Output the (X, Y) coordinate of the center of the cell containing the given text.  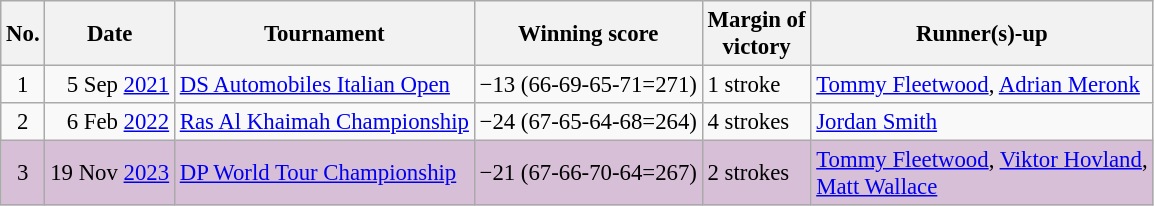
1 stroke (756, 85)
−21 (67-66-70-64=267) (588, 174)
Tournament (324, 34)
2 (23, 122)
Tommy Fleetwood, Adrian Meronk (982, 85)
Date (110, 34)
DP World Tour Championship (324, 174)
Margin ofvictory (756, 34)
Runner(s)-up (982, 34)
5 Sep 2021 (110, 85)
No. (23, 34)
19 Nov 2023 (110, 174)
2 strokes (756, 174)
−13 (66-69-65-71=271) (588, 85)
4 strokes (756, 122)
−24 (67-65-64-68=264) (588, 122)
6 Feb 2022 (110, 122)
Jordan Smith (982, 122)
Ras Al Khaimah Championship (324, 122)
Winning score (588, 34)
DS Automobiles Italian Open (324, 85)
Tommy Fleetwood, Viktor Hovland, Matt Wallace (982, 174)
1 (23, 85)
3 (23, 174)
